For the text-containing cell, return its midpoint in [x, y] coordinate format. 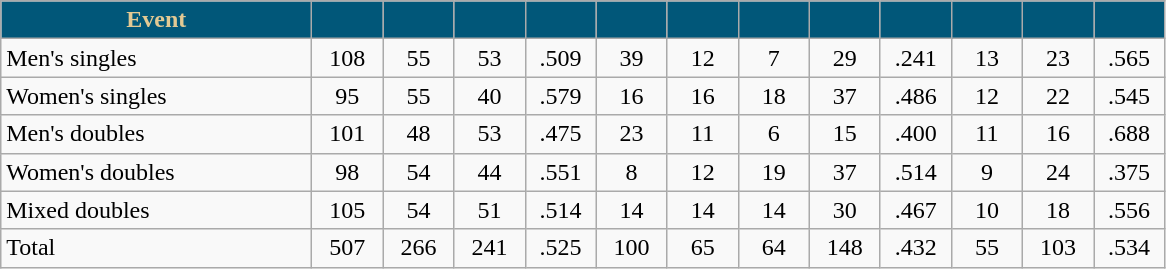
100 [632, 248]
13 [986, 58]
Total [156, 248]
.545 [1130, 96]
.375 [1130, 172]
266 [418, 248]
10 [986, 210]
44 [490, 172]
.509 [560, 58]
22 [1058, 96]
40 [490, 96]
.525 [560, 248]
30 [844, 210]
Women's singles [156, 96]
.475 [560, 134]
.688 [1130, 134]
.579 [560, 96]
95 [348, 96]
15 [844, 134]
105 [348, 210]
.534 [1130, 248]
.432 [916, 248]
103 [1058, 248]
39 [632, 58]
241 [490, 248]
101 [348, 134]
.551 [560, 172]
51 [490, 210]
65 [702, 248]
Women's doubles [156, 172]
9 [986, 172]
Men's singles [156, 58]
64 [774, 248]
8 [632, 172]
Event [156, 20]
148 [844, 248]
.486 [916, 96]
.565 [1130, 58]
108 [348, 58]
.400 [916, 134]
29 [844, 58]
507 [348, 248]
24 [1058, 172]
.241 [916, 58]
Mixed doubles [156, 210]
6 [774, 134]
Men's doubles [156, 134]
.467 [916, 210]
48 [418, 134]
7 [774, 58]
19 [774, 172]
.556 [1130, 210]
98 [348, 172]
